Return (x, y) of the center of cell containing provided text 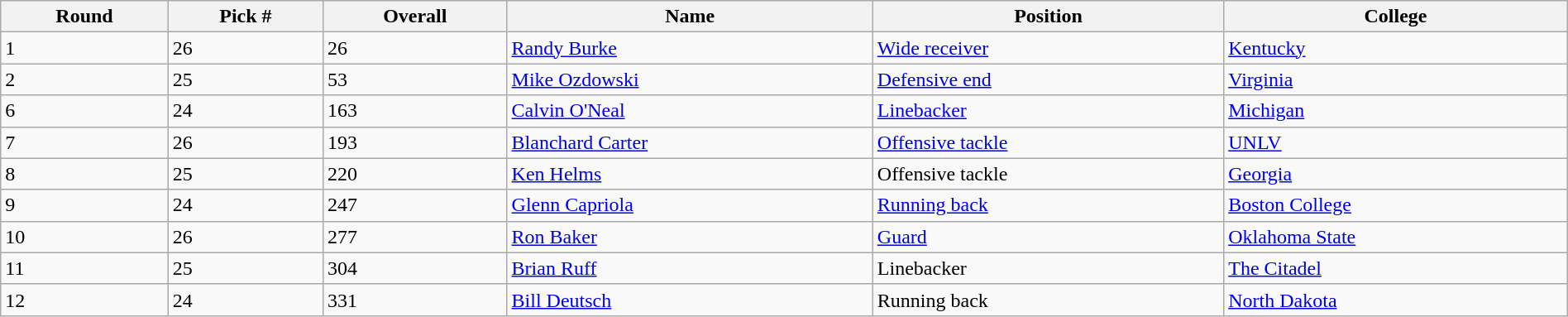
Name (690, 17)
Overall (415, 17)
The Citadel (1396, 268)
Randy Burke (690, 48)
Boston College (1396, 205)
7 (84, 142)
Glenn Capriola (690, 205)
6 (84, 111)
163 (415, 111)
Wide receiver (1048, 48)
North Dakota (1396, 300)
Bill Deutsch (690, 300)
193 (415, 142)
8 (84, 174)
Brian Ruff (690, 268)
12 (84, 300)
Position (1048, 17)
2 (84, 79)
53 (415, 79)
1 (84, 48)
220 (415, 174)
277 (415, 237)
Defensive end (1048, 79)
College (1396, 17)
9 (84, 205)
Oklahoma State (1396, 237)
Round (84, 17)
Ron Baker (690, 237)
247 (415, 205)
331 (415, 300)
Kentucky (1396, 48)
UNLV (1396, 142)
Mike Ozdowski (690, 79)
304 (415, 268)
11 (84, 268)
Michigan (1396, 111)
10 (84, 237)
Calvin O'Neal (690, 111)
Virginia (1396, 79)
Guard (1048, 237)
Georgia (1396, 174)
Pick # (245, 17)
Blanchard Carter (690, 142)
Ken Helms (690, 174)
